From the cell containing the given text, extract its center point as (x, y) coordinate. 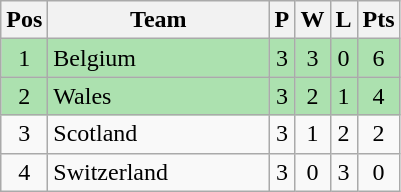
Scotland (158, 134)
W (312, 20)
Team (158, 20)
Pts (378, 20)
Wales (158, 96)
P (282, 20)
L (344, 20)
Belgium (158, 58)
Pos (24, 20)
6 (378, 58)
Switzerland (158, 172)
